Extract the [x, y] coordinate from the center of the cell holding the provided text.  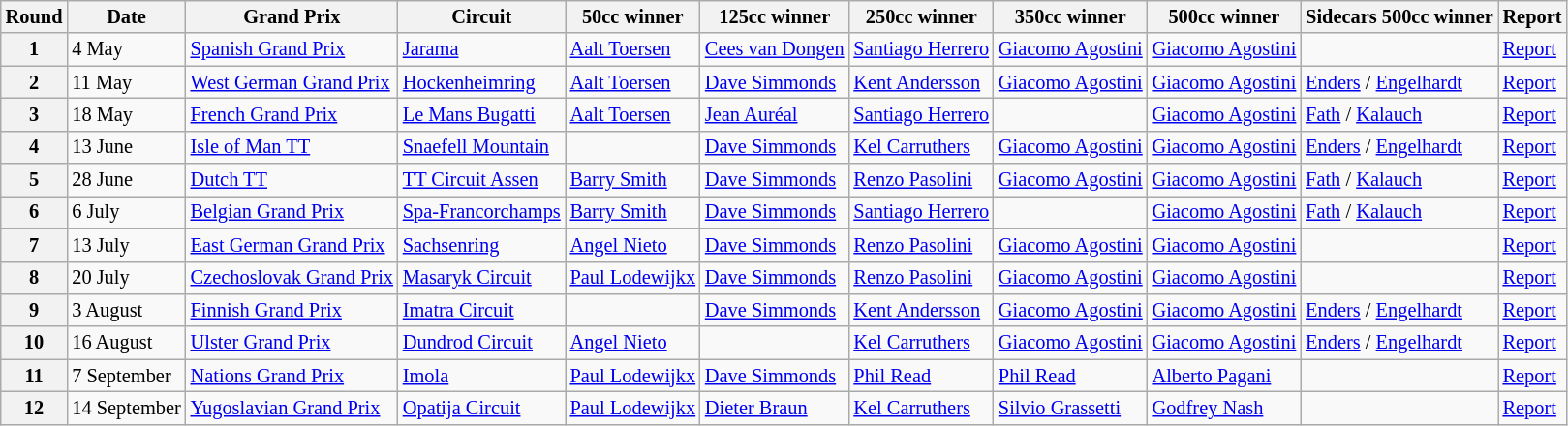
East German Grand Prix [292, 245]
13 June [126, 147]
Dundrod Circuit [482, 343]
Belgian Grand Prix [292, 212]
9 [35, 310]
350cc winner [1071, 16]
Jarama [482, 49]
Sachsenring [482, 245]
4 [35, 147]
Finnish Grand Prix [292, 310]
Grand Prix [292, 16]
4 May [126, 49]
1 [35, 49]
12 [35, 408]
250cc winner [921, 16]
5 [35, 180]
Imola [482, 376]
14 September [126, 408]
13 July [126, 245]
Yugoslavian Grand Prix [292, 408]
Masaryk Circuit [482, 278]
3 August [126, 310]
Alberto Pagani [1224, 376]
6 July [126, 212]
11 [35, 376]
6 [35, 212]
8 [35, 278]
Date [126, 16]
Spanish Grand Prix [292, 49]
Ulster Grand Prix [292, 343]
French Grand Prix [292, 114]
Silvio Grassetti [1071, 408]
2 [35, 82]
7 [35, 245]
Isle of Man TT [292, 147]
West German Grand Prix [292, 82]
3 [35, 114]
28 June [126, 180]
11 May [126, 82]
Dutch TT [292, 180]
20 July [126, 278]
Snaefell Mountain [482, 147]
125cc winner [775, 16]
Le Mans Bugatti [482, 114]
Dieter Braun [775, 408]
Nations Grand Prix [292, 376]
Czechoslovak Grand Prix [292, 278]
Cees van Dongen [775, 49]
Opatija Circuit [482, 408]
Sidecars 500cc winner [1399, 16]
TT Circuit Assen [482, 180]
Circuit [482, 16]
Spa-Francorchamps [482, 212]
10 [35, 343]
500cc winner [1224, 16]
Godfrey Nash [1224, 408]
Jean Auréal [775, 114]
7 September [126, 376]
16 August [126, 343]
Imatra Circuit [482, 310]
Hockenheimring [482, 82]
50cc winner [633, 16]
Round [35, 16]
18 May [126, 114]
